Determine the [X, Y] coordinate at the center of the cell enclosing the given text.  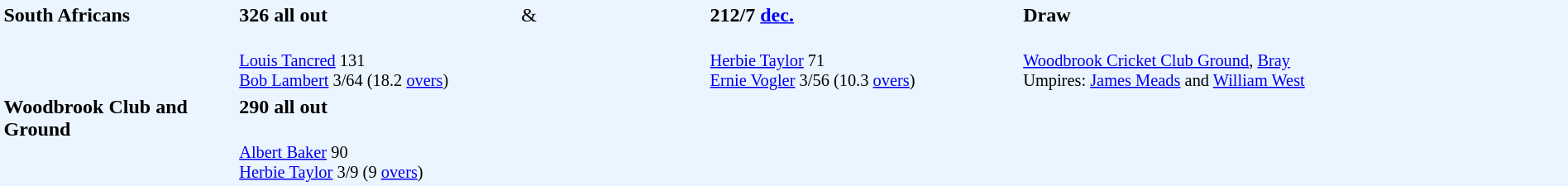
212/7 dec. [864, 15]
Herbie Taylor 71 Ernie Vogler 3/56 (10.3 overs) [864, 61]
Woodbrook Cricket Club Ground, Bray Umpires: James Meads and William West [1293, 107]
Woodbrook Club and Ground [119, 139]
& [614, 15]
326 all out [378, 15]
290 all out [378, 107]
Albert Baker 90 Herbie Taylor 3/9 (9 overs) [378, 152]
Draw [1293, 15]
South Africans [119, 47]
Louis Tancred 131 Bob Lambert 3/64 (18.2 overs) [378, 61]
